For the text-containing cell, return its midpoint in (X, Y) coordinate format. 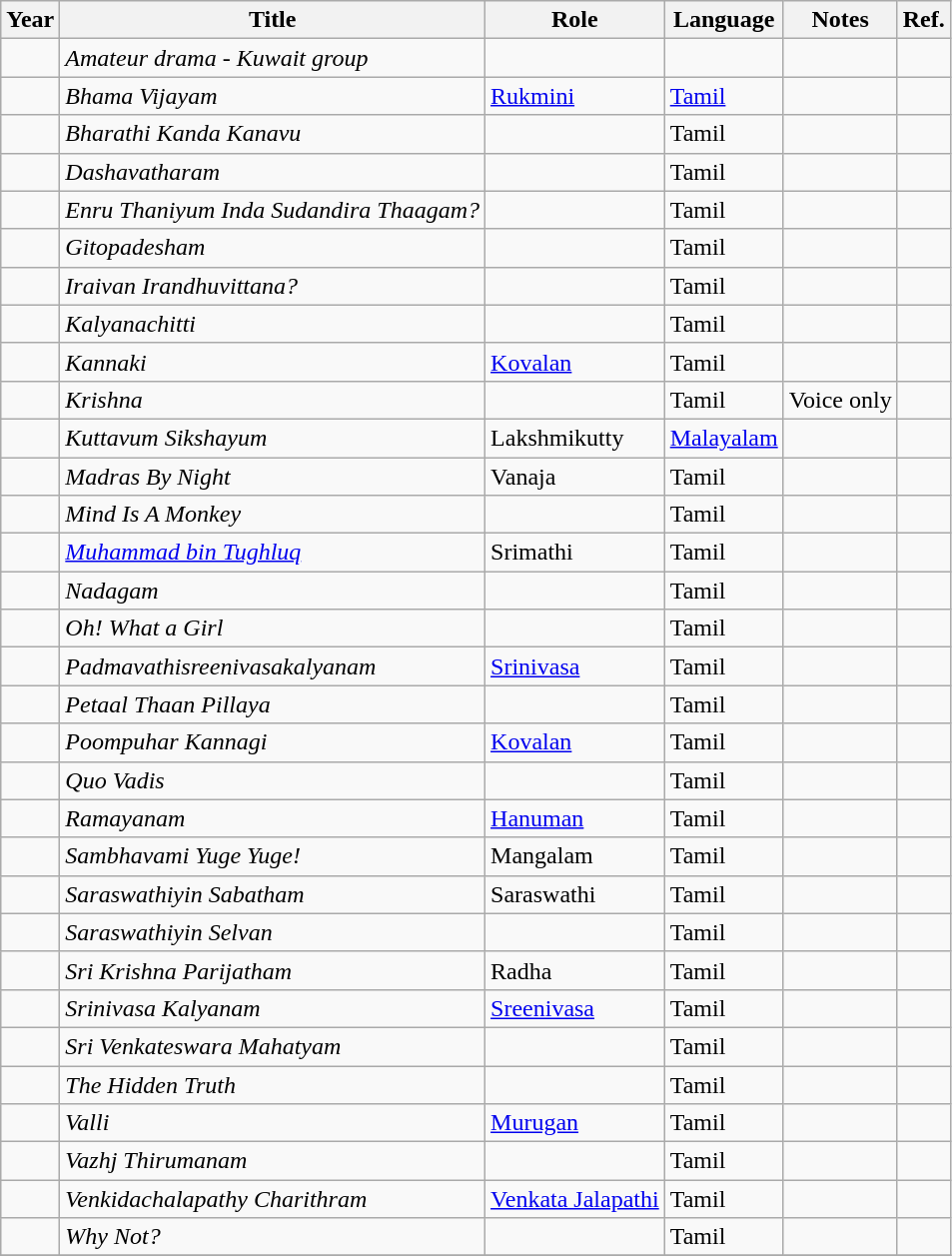
Venkidachalapathy Charithram (273, 1199)
Year (30, 20)
Kalyanachitti (273, 324)
Padmavathisreenivasakalyanam (273, 666)
Title (273, 20)
Why Not? (273, 1237)
Venkata Jalapathi (575, 1199)
Mangalam (575, 856)
Muhammad bin Tughluq (273, 553)
Sambhavami Yuge Yuge! (273, 856)
Ref. (923, 20)
Enru Thaniyum Inda Sudandira Thaagam? (273, 210)
Amateur drama - Kuwait group (273, 58)
Mind Is A Monkey (273, 515)
Sreenivasa (575, 1008)
Bhama Vijayam (273, 96)
Srinivasa Kalyanam (273, 1008)
Srinivasa (575, 666)
Gitopadesham (273, 248)
Malayalam (723, 438)
Madras By Night (273, 477)
Notes (840, 20)
Role (575, 20)
Kuttavum Sikshayum (273, 438)
Vazhj Thirumanam (273, 1161)
Dashavatharam (273, 172)
Srimathi (575, 553)
Sri Venkateswara Mahatyam (273, 1046)
The Hidden Truth (273, 1084)
Saraswathiyin Selvan (273, 932)
Valli (273, 1123)
Radha (575, 970)
Saraswathi (575, 894)
Iraivan Irandhuvittana? (273, 286)
Language (723, 20)
Quo Vadis (273, 780)
Hanuman (575, 818)
Lakshmikutty (575, 438)
Poompuhar Kannagi (273, 742)
Ramayanam (273, 818)
Voice only (840, 400)
Saraswathiyin Sabatham (273, 894)
Vanaja (575, 477)
Sri Krishna Parijatham (273, 970)
Kannaki (273, 362)
Bharathi Kanda Kanavu (273, 134)
Petaal Thaan Pillaya (273, 704)
Rukmini (575, 96)
Murugan (575, 1123)
Oh! What a Girl (273, 628)
Krishna (273, 400)
Nadagam (273, 591)
